Search for the cell housing the specified text and yield its (x, y) center coordinate. 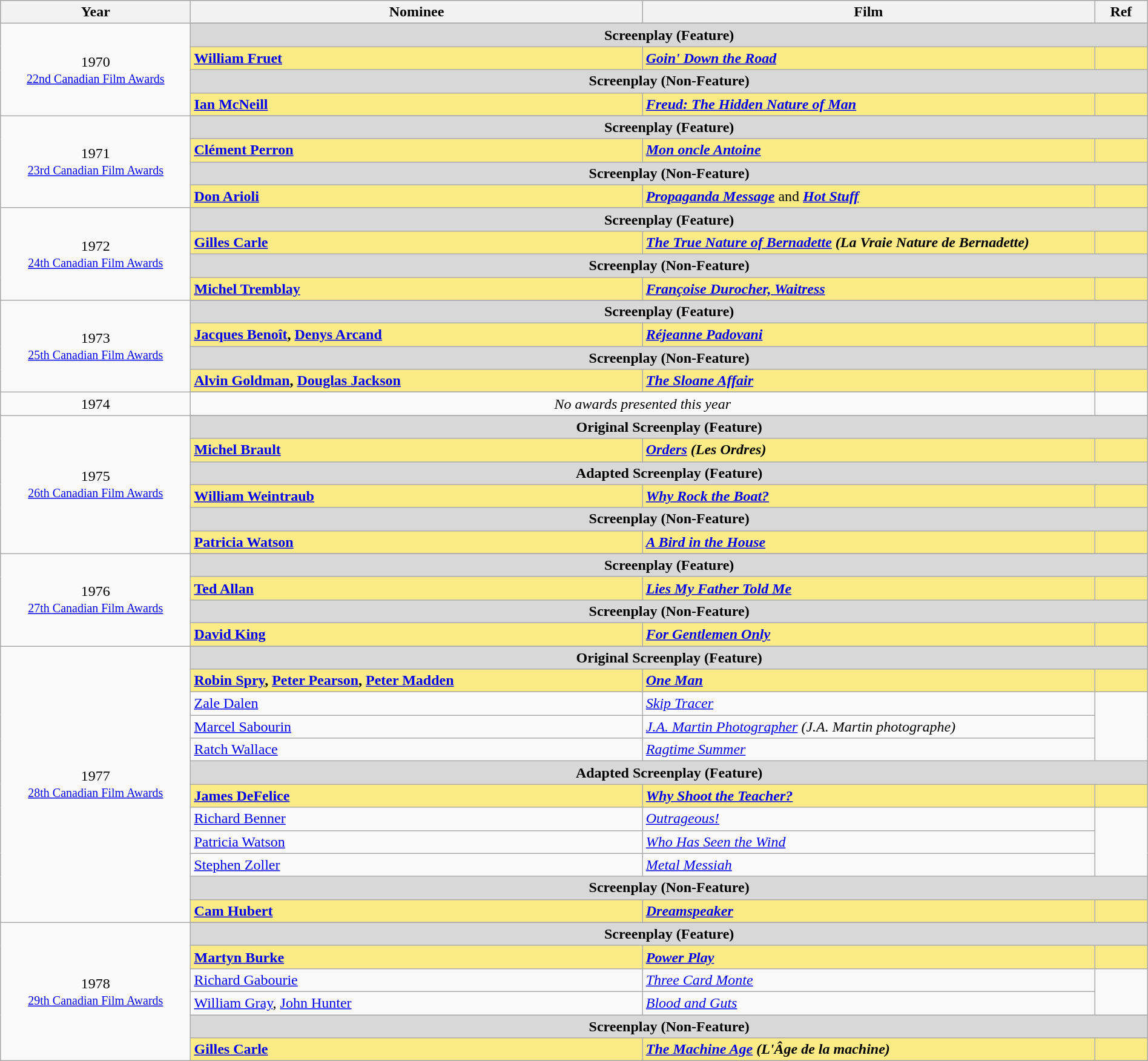
197022nd Canadian Film Awards (96, 70)
A Bird in the House (868, 542)
197224th Canadian Film Awards (96, 254)
Year (96, 12)
Ratch Wallace (417, 750)
The True Nature of Bernadette (La Vraie Nature de Bernadette) (868, 242)
Michel Brault (417, 450)
Ragtime Summer (868, 750)
Metal Messiah (868, 865)
William Weintraub (417, 496)
David King (417, 634)
Robin Spry, Peter Pearson, Peter Madden (417, 681)
William Fruet (417, 58)
197325th Canadian Film Awards (96, 346)
Freud: The Hidden Nature of Man (868, 104)
Goin' Down the Road (868, 58)
William Gray, John Hunter (417, 1003)
Richard Gabourie (417, 980)
Marcel Sabourin (417, 727)
Blood and Guts (868, 1003)
Réjeanne Padovani (868, 335)
Skip Tracer (868, 704)
Orders (Les Ordres) (868, 450)
197526th Canadian Film Awards (96, 484)
Martyn Burke (417, 957)
Three Card Monte (868, 980)
Lies My Father Told Me (868, 588)
197829th Canadian Film Awards (96, 991)
J.A. Martin Photographer (J.A. Martin photographe) (868, 727)
Ref (1121, 12)
197123rd Canadian Film Awards (96, 162)
Dreamspeaker (868, 911)
Film (868, 12)
Françoise Durocher, Waitress (868, 289)
Zale Dalen (417, 704)
Jacques Benoît, Denys Arcand (417, 335)
The Sloane Affair (868, 381)
Alvin Goldman, Douglas Jackson (417, 381)
Don Arioli (417, 196)
197728th Canadian Film Awards (96, 784)
For Gentlemen Only (868, 634)
Nominee (417, 12)
Ian McNeill (417, 104)
Richard Benner (417, 819)
Clément Perron (417, 150)
1974 (96, 404)
Ted Allan (417, 588)
197627th Canadian Film Awards (96, 600)
Michel Tremblay (417, 289)
Why Shoot the Teacher? (868, 796)
Propaganda Message and Hot Stuff (868, 196)
The Machine Age (L'Âge de la machine) (868, 1049)
Mon oncle Antoine (868, 150)
Power Play (868, 957)
Cam Hubert (417, 911)
Why Rock the Boat? (868, 496)
Stephen Zoller (417, 865)
No awards presented this year (643, 404)
James DeFelice (417, 796)
One Man (868, 681)
Outrageous! (868, 819)
Who Has Seen the Wind (868, 842)
